Identify which cell holds the provided text, then report its [x, y] central coordinate. 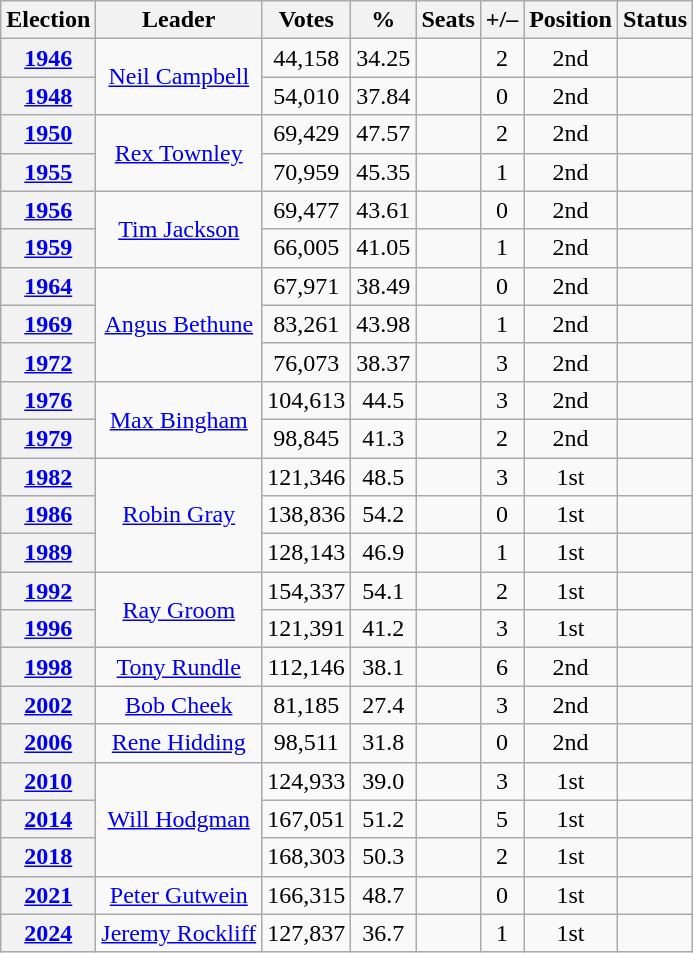
1979 [48, 438]
138,836 [306, 515]
124,933 [306, 781]
Position [571, 20]
5 [502, 819]
Peter Gutwein [179, 895]
Rex Townley [179, 153]
Bob Cheek [179, 705]
1982 [48, 477]
1992 [48, 591]
41.05 [384, 248]
48.7 [384, 895]
47.57 [384, 134]
168,303 [306, 857]
Votes [306, 20]
Election [48, 20]
1964 [48, 286]
Max Bingham [179, 419]
1996 [48, 629]
Tim Jackson [179, 229]
1946 [48, 58]
166,315 [306, 895]
69,429 [306, 134]
1976 [48, 400]
50.3 [384, 857]
46.9 [384, 553]
Ray Groom [179, 610]
2024 [48, 933]
1956 [48, 210]
Neil Campbell [179, 77]
34.25 [384, 58]
127,837 [306, 933]
1989 [48, 553]
2018 [48, 857]
167,051 [306, 819]
44.5 [384, 400]
70,959 [306, 172]
Angus Bethune [179, 324]
2006 [48, 743]
54,010 [306, 96]
1950 [48, 134]
69,477 [306, 210]
104,613 [306, 400]
54.2 [384, 515]
83,261 [306, 324]
112,146 [306, 667]
% [384, 20]
1955 [48, 172]
Jeremy Rockliff [179, 933]
1998 [48, 667]
81,185 [306, 705]
2014 [48, 819]
2021 [48, 895]
1948 [48, 96]
54.1 [384, 591]
98,845 [306, 438]
43.61 [384, 210]
41.3 [384, 438]
128,143 [306, 553]
121,346 [306, 477]
Leader [179, 20]
1969 [48, 324]
51.2 [384, 819]
1972 [48, 362]
98,511 [306, 743]
67,971 [306, 286]
44,158 [306, 58]
36.7 [384, 933]
45.35 [384, 172]
2010 [48, 781]
38.1 [384, 667]
37.84 [384, 96]
1959 [48, 248]
Tony Rundle [179, 667]
6 [502, 667]
43.98 [384, 324]
76,073 [306, 362]
154,337 [306, 591]
66,005 [306, 248]
+/– [502, 20]
27.4 [384, 705]
2002 [48, 705]
39.0 [384, 781]
31.8 [384, 743]
41.2 [384, 629]
38.49 [384, 286]
Will Hodgman [179, 819]
48.5 [384, 477]
Rene Hidding [179, 743]
Status [654, 20]
121,391 [306, 629]
1986 [48, 515]
Robin Gray [179, 515]
38.37 [384, 362]
Seats [448, 20]
